Find where the given text appears and provide that cell's center as (x, y) coordinate. 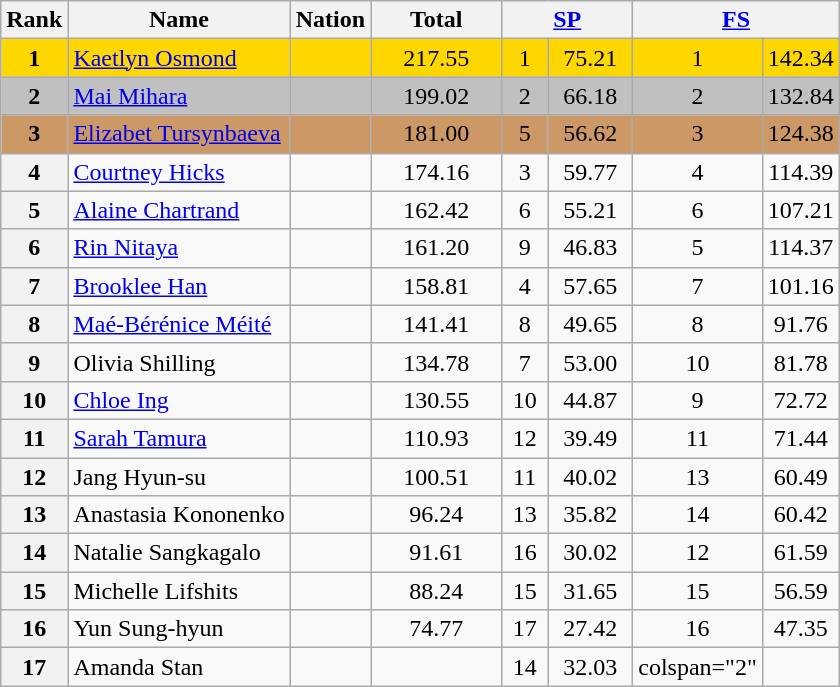
49.65 (590, 324)
174.16 (436, 172)
142.34 (800, 58)
Jang Hyun-su (179, 477)
Amanda Stan (179, 667)
Maé-Bérénice Méité (179, 324)
Michelle Lifshits (179, 591)
134.78 (436, 362)
44.87 (590, 400)
31.65 (590, 591)
158.81 (436, 286)
Nation (330, 20)
40.02 (590, 477)
91.61 (436, 553)
162.42 (436, 210)
101.16 (800, 286)
Kaetlyn Osmond (179, 58)
217.55 (436, 58)
75.21 (590, 58)
Mai Mihara (179, 96)
56.62 (590, 134)
114.39 (800, 172)
124.38 (800, 134)
Yun Sung-hyun (179, 629)
60.49 (800, 477)
35.82 (590, 515)
FS (736, 20)
Courtney Hicks (179, 172)
59.77 (590, 172)
Total (436, 20)
Sarah Tamura (179, 438)
39.49 (590, 438)
Rin Nitaya (179, 248)
Elizabet Tursynbaeva (179, 134)
199.02 (436, 96)
55.21 (590, 210)
47.35 (800, 629)
27.42 (590, 629)
Brooklee Han (179, 286)
Alaine Chartrand (179, 210)
91.76 (800, 324)
Rank (34, 20)
132.84 (800, 96)
colspan="2" (698, 667)
74.77 (436, 629)
32.03 (590, 667)
100.51 (436, 477)
161.20 (436, 248)
114.37 (800, 248)
57.65 (590, 286)
Name (179, 20)
Natalie Sangkagalo (179, 553)
SP (568, 20)
66.18 (590, 96)
61.59 (800, 553)
Anastasia Kononenko (179, 515)
181.00 (436, 134)
110.93 (436, 438)
107.21 (800, 210)
141.41 (436, 324)
56.59 (800, 591)
81.78 (800, 362)
130.55 (436, 400)
Olivia Shilling (179, 362)
30.02 (590, 553)
96.24 (436, 515)
Chloe Ing (179, 400)
72.72 (800, 400)
46.83 (590, 248)
88.24 (436, 591)
53.00 (590, 362)
60.42 (800, 515)
71.44 (800, 438)
